Determine the (X, Y) coordinate at the center of the cell enclosing the given text.  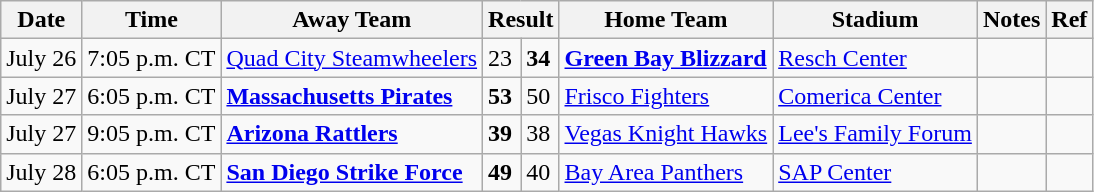
Date (42, 20)
Arizona Rattlers (352, 134)
7:05 p.m. CT (152, 58)
Time (152, 20)
Frisco Fighters (666, 96)
July 28 (42, 172)
Resch Center (876, 58)
Stadium (876, 20)
40 (540, 172)
Green Bay Blizzard (666, 58)
July 26 (42, 58)
Massachusetts Pirates (352, 96)
SAP Center (876, 172)
50 (540, 96)
Notes (1011, 20)
34 (540, 58)
9:05 p.m. CT (152, 134)
53 (502, 96)
Ref (1070, 20)
Away Team (352, 20)
Home Team (666, 20)
Quad City Steamwheelers (352, 58)
Lee's Family Forum (876, 134)
Result (521, 20)
23 (502, 58)
Bay Area Panthers (666, 172)
38 (540, 134)
39 (502, 134)
San Diego Strike Force (352, 172)
Comerica Center (876, 96)
Vegas Knight Hawks (666, 134)
49 (502, 172)
